Identify which cell holds the provided text, then report its [x, y] central coordinate. 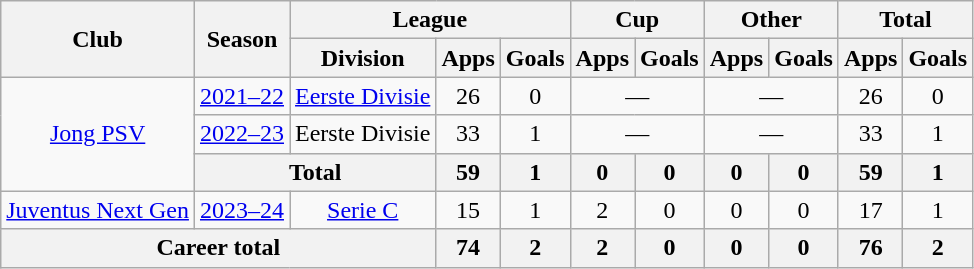
Club [98, 39]
Career total [218, 248]
74 [468, 248]
Season [242, 39]
76 [870, 248]
Juventus Next Gen [98, 210]
Division [363, 58]
15 [468, 210]
2022–23 [242, 134]
2021–22 [242, 96]
Cup [637, 20]
Other [771, 20]
17 [870, 210]
League [430, 20]
Jong PSV [98, 134]
2023–24 [242, 210]
Serie C [363, 210]
